Identify which cell holds the provided text, then report its [X, Y] central coordinate. 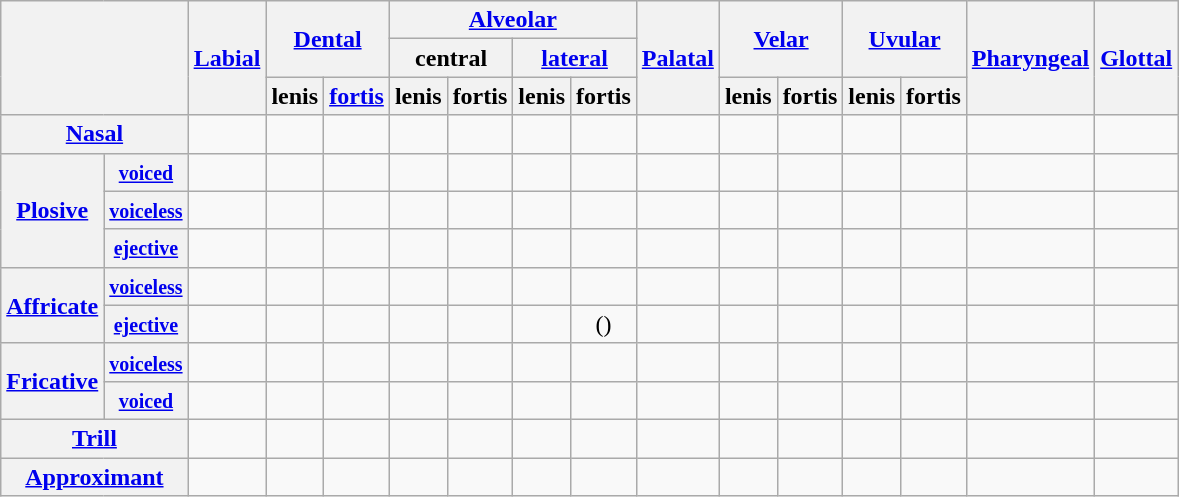
Uvular [904, 39]
() [604, 324]
Alveolar [512, 20]
Pharyngeal [1030, 58]
lateral [574, 58]
Approximant [94, 477]
Glottal [1136, 58]
Trill [94, 438]
Dental [328, 39]
Plosive [52, 210]
central [450, 58]
Palatal [678, 58]
Affricate [52, 305]
Nasal [94, 134]
Fricative [52, 381]
Labial [227, 58]
Velar [780, 39]
